Determine the (X, Y) coordinate at the center of the cell enclosing the given text.  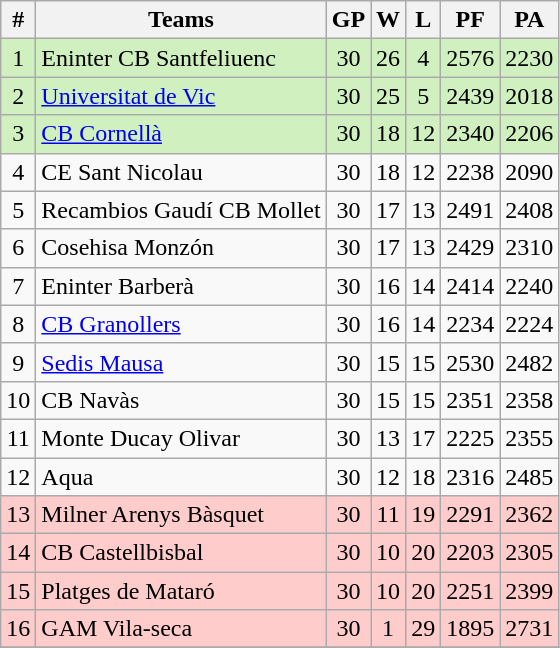
7 (18, 286)
2224 (530, 324)
Teams (181, 20)
GP (348, 20)
2 (18, 96)
2316 (470, 477)
Cosehisa Monzón (181, 248)
PA (530, 20)
# (18, 20)
1895 (470, 629)
2225 (470, 438)
8 (18, 324)
CB Granollers (181, 324)
2340 (470, 134)
2090 (530, 172)
Eninter CB Santfeliuenc (181, 58)
2234 (470, 324)
2576 (470, 58)
GAM Vila-seca (181, 629)
2291 (470, 515)
9 (18, 362)
Milner Arenys Bàsquet (181, 515)
2731 (530, 629)
2399 (530, 591)
W (388, 20)
25 (388, 96)
Universitat de Vic (181, 96)
2230 (530, 58)
2408 (530, 210)
Aqua (181, 477)
CB Navàs (181, 400)
2429 (470, 248)
2310 (530, 248)
Monte Ducay Olivar (181, 438)
CB Castellbisbal (181, 553)
2362 (530, 515)
2439 (470, 96)
29 (424, 629)
3 (18, 134)
PF (470, 20)
CE Sant Nicolau (181, 172)
2238 (470, 172)
2018 (530, 96)
2485 (530, 477)
2355 (530, 438)
2206 (530, 134)
2530 (470, 362)
2358 (530, 400)
26 (388, 58)
CB Cornellà (181, 134)
2240 (530, 286)
2491 (470, 210)
Eninter Barberà (181, 286)
19 (424, 515)
Recambios Gaudí CB Mollet (181, 210)
2351 (470, 400)
2414 (470, 286)
2203 (470, 553)
6 (18, 248)
Platges de Mataró (181, 591)
2482 (530, 362)
2251 (470, 591)
2305 (530, 553)
L (424, 20)
Sedis Mausa (181, 362)
